For the text-containing cell, return its midpoint in (X, Y) coordinate format. 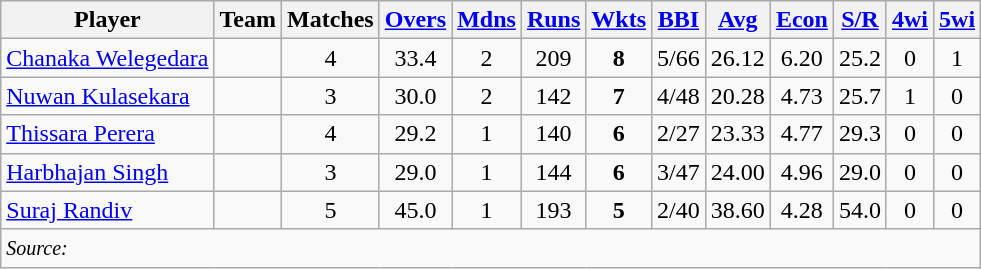
30.0 (415, 96)
Chanaka Welegedara (108, 58)
4wi (910, 20)
Team (248, 20)
20.28 (738, 96)
3/47 (679, 172)
Runs (553, 20)
54.0 (860, 210)
Source: (491, 248)
193 (553, 210)
26.12 (738, 58)
Nuwan Kulasekara (108, 96)
4.77 (802, 134)
25.7 (860, 96)
4/48 (679, 96)
2/40 (679, 210)
Thissara Perera (108, 134)
S/R (860, 20)
BBI (679, 20)
142 (553, 96)
Mdns (487, 20)
29.2 (415, 134)
33.4 (415, 58)
4.28 (802, 210)
8 (619, 58)
5wi (958, 20)
Avg (738, 20)
4.73 (802, 96)
5/66 (679, 58)
29.3 (860, 134)
25.2 (860, 58)
2/27 (679, 134)
4.96 (802, 172)
24.00 (738, 172)
Wkts (619, 20)
38.60 (738, 210)
Harbhajan Singh (108, 172)
7 (619, 96)
Matches (331, 20)
45.0 (415, 210)
23.33 (738, 134)
140 (553, 134)
144 (553, 172)
6.20 (802, 58)
Suraj Randiv (108, 210)
Player (108, 20)
Overs (415, 20)
Econ (802, 20)
209 (553, 58)
